Scan for the cell matching the given text and deliver its (X, Y) coordinate at center. 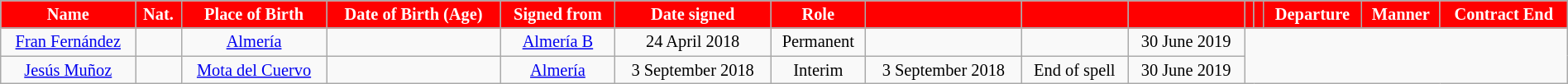
Departure (1312, 14)
Date signed (693, 14)
Place of Birth (254, 14)
Fran Fernández (68, 42)
Signed from (557, 14)
Name (68, 14)
Role (819, 14)
24 April 2018 (693, 42)
Contract End (1503, 14)
Almería B (557, 42)
Date of Birth (Age) (414, 14)
Interim (819, 70)
Jesús Muñoz (68, 70)
End of spell (1075, 70)
Nat. (159, 14)
Manner (1401, 14)
Mota del Cuervo (254, 70)
Permanent (819, 42)
